Provide the [x, y] coordinate of the cell's center where the given text is located.  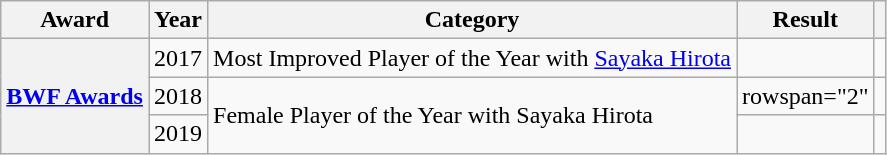
BWF Awards [75, 96]
Category [472, 20]
rowspan="2" [806, 96]
Most Improved Player of the Year with Sayaka Hirota [472, 58]
Result [806, 20]
2018 [178, 96]
Female Player of the Year with Sayaka Hirota [472, 115]
Award [75, 20]
2017 [178, 58]
2019 [178, 134]
Year [178, 20]
